Output the (X, Y) coordinate of the center of the cell containing the given text.  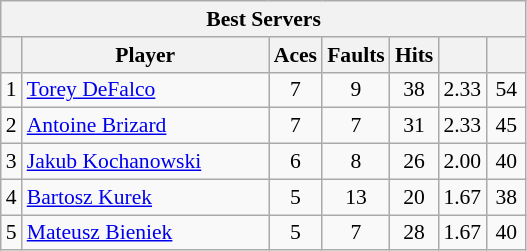
Hits (414, 55)
Best Servers (264, 19)
26 (414, 162)
Aces (296, 55)
1 (12, 90)
Mateusz Bieniek (146, 233)
9 (356, 90)
54 (506, 90)
8 (356, 162)
Antoine Brizard (146, 126)
20 (414, 197)
2.00 (462, 162)
31 (414, 126)
3 (12, 162)
4 (12, 197)
6 (296, 162)
Jakub Kochanowski (146, 162)
28 (414, 233)
13 (356, 197)
2 (12, 126)
Bartosz Kurek (146, 197)
45 (506, 126)
Player (146, 55)
Torey DeFalco (146, 90)
Faults (356, 55)
